From the cell containing the given text, extract its center point as [x, y] coordinate. 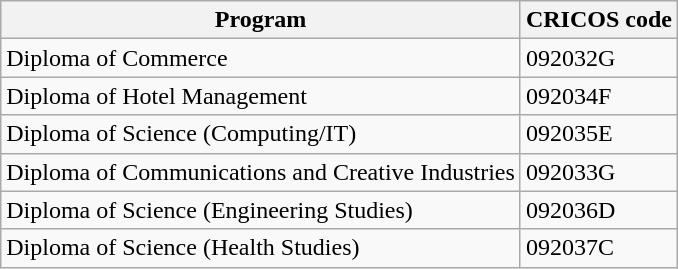
092037C [598, 248]
092034F [598, 96]
Diploma of Communications and Creative Industries [261, 172]
CRICOS code [598, 20]
Diploma of Hotel Management [261, 96]
092036D [598, 210]
Diploma of Science (Health Studies) [261, 248]
092035E [598, 134]
092032G [598, 58]
092033G [598, 172]
Diploma of Science (Engineering Studies) [261, 210]
Program [261, 20]
Diploma of Science (Computing/IT) [261, 134]
Diploma of Commerce [261, 58]
